Locate the cell with the specified text and output its (X, Y) center coordinate. 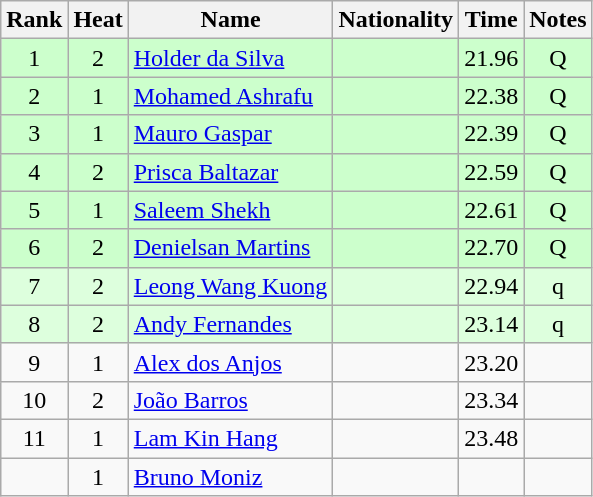
Bruno Moniz (230, 477)
7 (34, 286)
Prisca Baltazar (230, 172)
Name (230, 20)
Alex dos Anjos (230, 362)
Lam Kin Hang (230, 438)
6 (34, 248)
23.14 (492, 324)
Mauro Gaspar (230, 134)
Leong Wang Kuong (230, 286)
22.70 (492, 248)
Mohamed Ashrafu (230, 96)
22.38 (492, 96)
3 (34, 134)
23.20 (492, 362)
Holder da Silva (230, 58)
8 (34, 324)
22.61 (492, 210)
Andy Fernandes (230, 324)
11 (34, 438)
23.48 (492, 438)
Nationality (396, 20)
João Barros (230, 400)
4 (34, 172)
5 (34, 210)
23.34 (492, 400)
22.39 (492, 134)
Heat (98, 20)
22.94 (492, 286)
Rank (34, 20)
21.96 (492, 58)
Denielsan Martins (230, 248)
22.59 (492, 172)
9 (34, 362)
Time (492, 20)
Saleem Shekh (230, 210)
Notes (558, 20)
10 (34, 400)
